Return the (x, y) coordinate for the center point of the cell that contains the specified text.  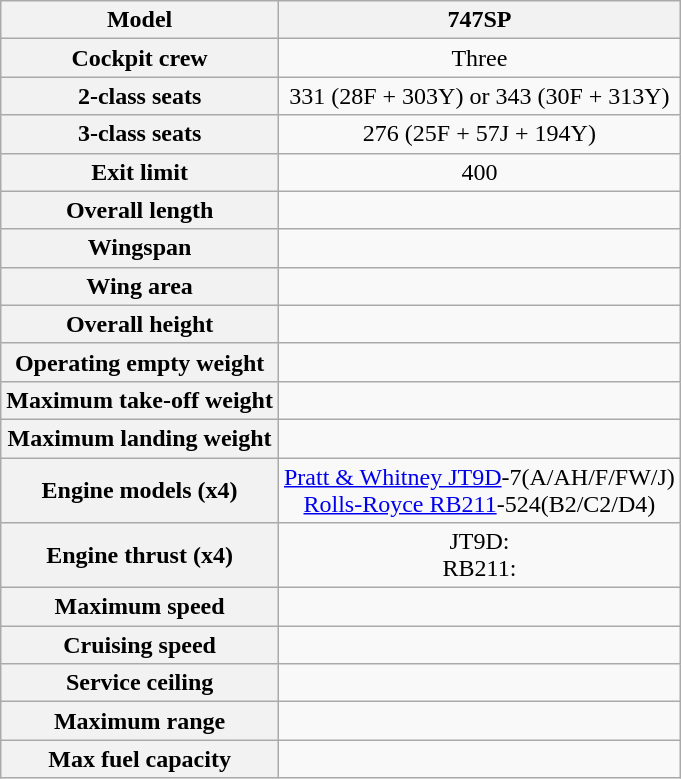
2-class seats (140, 96)
Max fuel capacity (140, 759)
Model (140, 20)
Maximum speed (140, 607)
Maximum range (140, 721)
747SP (479, 20)
331 (28F + 303Y) or 343 (30F + 313Y) (479, 96)
Cockpit crew (140, 58)
Overall length (140, 210)
Service ceiling (140, 683)
276 (25F + 57J + 194Y) (479, 134)
Pratt & Whitney JT9D-7(A/AH/F/FW/J)Rolls-Royce RB211-524(B2/C2/D4) (479, 490)
Maximum landing weight (140, 438)
Exit limit (140, 172)
Three (479, 58)
400 (479, 172)
Engine thrust (x4) (140, 556)
Wing area (140, 286)
JT9D: RB211: (479, 556)
Cruising speed (140, 645)
Maximum take-off weight (140, 400)
3-class seats (140, 134)
Wingspan (140, 248)
Engine models (x4) (140, 490)
Operating empty weight (140, 362)
Overall height (140, 324)
